Capture the cell that displays the provided text and extract its [x, y] central coordinate. 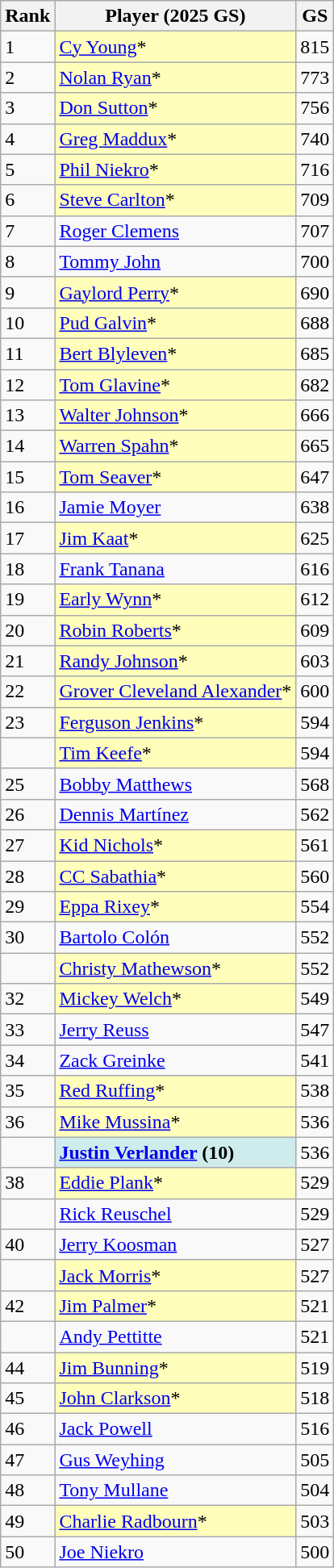
28 [27, 876]
2 [27, 77]
773 [315, 77]
Randy Johnson* [176, 661]
740 [315, 139]
38 [27, 1183]
616 [315, 569]
11 [27, 353]
612 [315, 600]
Don Sutton* [176, 108]
547 [315, 1030]
1 [27, 47]
19 [27, 600]
503 [315, 1521]
Grover Cleveland Alexander* [176, 692]
16 [27, 508]
Joe Niekro [176, 1552]
Frank Tanana [176, 569]
538 [315, 1091]
625 [315, 538]
46 [27, 1429]
Eddie Plank* [176, 1183]
John Clarkson* [176, 1399]
5 [27, 169]
Greg Maddux* [176, 139]
Kid Nichols* [176, 845]
50 [27, 1552]
22 [27, 692]
40 [27, 1244]
700 [315, 261]
505 [315, 1460]
Early Wynn* [176, 600]
Pud Galvin* [176, 323]
Rank [27, 16]
Player (2025 GS) [176, 16]
Gus Weyhing [176, 1460]
Charlie Radbourn* [176, 1521]
685 [315, 353]
23 [27, 722]
682 [315, 385]
9 [27, 292]
17 [27, 538]
Mickey Welch* [176, 999]
47 [27, 1460]
4 [27, 139]
Red Ruffing* [176, 1091]
Eppa Rixey* [176, 907]
647 [315, 477]
Jack Morris* [176, 1275]
GS [315, 16]
Roger Clemens [176, 231]
12 [27, 385]
Justin Verlander (10) [176, 1152]
516 [315, 1429]
603 [315, 661]
665 [315, 446]
Tommy John [176, 261]
45 [27, 1399]
Tim Keefe* [176, 753]
Cy Young* [176, 47]
Tom Seaver* [176, 477]
27 [27, 845]
Jerry Reuss [176, 1030]
32 [27, 999]
36 [27, 1122]
7 [27, 231]
26 [27, 814]
Jim Palmer* [176, 1306]
30 [27, 938]
504 [315, 1491]
6 [27, 200]
Tony Mullane [176, 1491]
690 [315, 292]
541 [315, 1060]
13 [27, 416]
568 [315, 784]
33 [27, 1030]
Zack Greinke [176, 1060]
716 [315, 169]
15 [27, 477]
Warren Spahn* [176, 446]
609 [315, 630]
560 [315, 876]
Jack Powell [176, 1429]
3 [27, 108]
21 [27, 661]
688 [315, 323]
666 [315, 416]
25 [27, 784]
Steve Carlton* [176, 200]
Tom Glavine* [176, 385]
8 [27, 261]
756 [315, 108]
549 [315, 999]
Robin Roberts* [176, 630]
34 [27, 1060]
Walter Johnson* [176, 416]
Gaylord Perry* [176, 292]
Jim Bunning* [176, 1368]
42 [27, 1306]
Nolan Ryan* [176, 77]
Ferguson Jenkins* [176, 722]
14 [27, 446]
20 [27, 630]
48 [27, 1491]
Bartolo Colón [176, 938]
554 [315, 907]
Christy Mathewson* [176, 968]
Jamie Moyer [176, 508]
Bobby Matthews [176, 784]
Phil Niekro* [176, 169]
Jim Kaat* [176, 538]
518 [315, 1399]
815 [315, 47]
44 [27, 1368]
562 [315, 814]
707 [315, 231]
35 [27, 1091]
10 [27, 323]
CC Sabathia* [176, 876]
Dennis Martínez [176, 814]
561 [315, 845]
709 [315, 200]
638 [315, 508]
18 [27, 569]
600 [315, 692]
29 [27, 907]
519 [315, 1368]
Andy Pettitte [176, 1336]
49 [27, 1521]
Rick Reuschel [176, 1214]
Jerry Koosman [176, 1244]
Mike Mussina* [176, 1122]
500 [315, 1552]
Bert Blyleven* [176, 353]
